From the cell containing the given text, extract its center point as [x, y] coordinate. 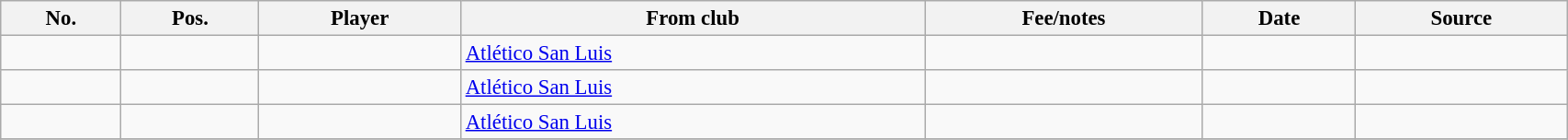
Fee/notes [1064, 18]
Player [360, 18]
No. [61, 18]
From club [693, 18]
Date [1279, 18]
Source [1461, 18]
Pos. [190, 18]
